Output the (x, y) coordinate of the center of the cell containing the given text.  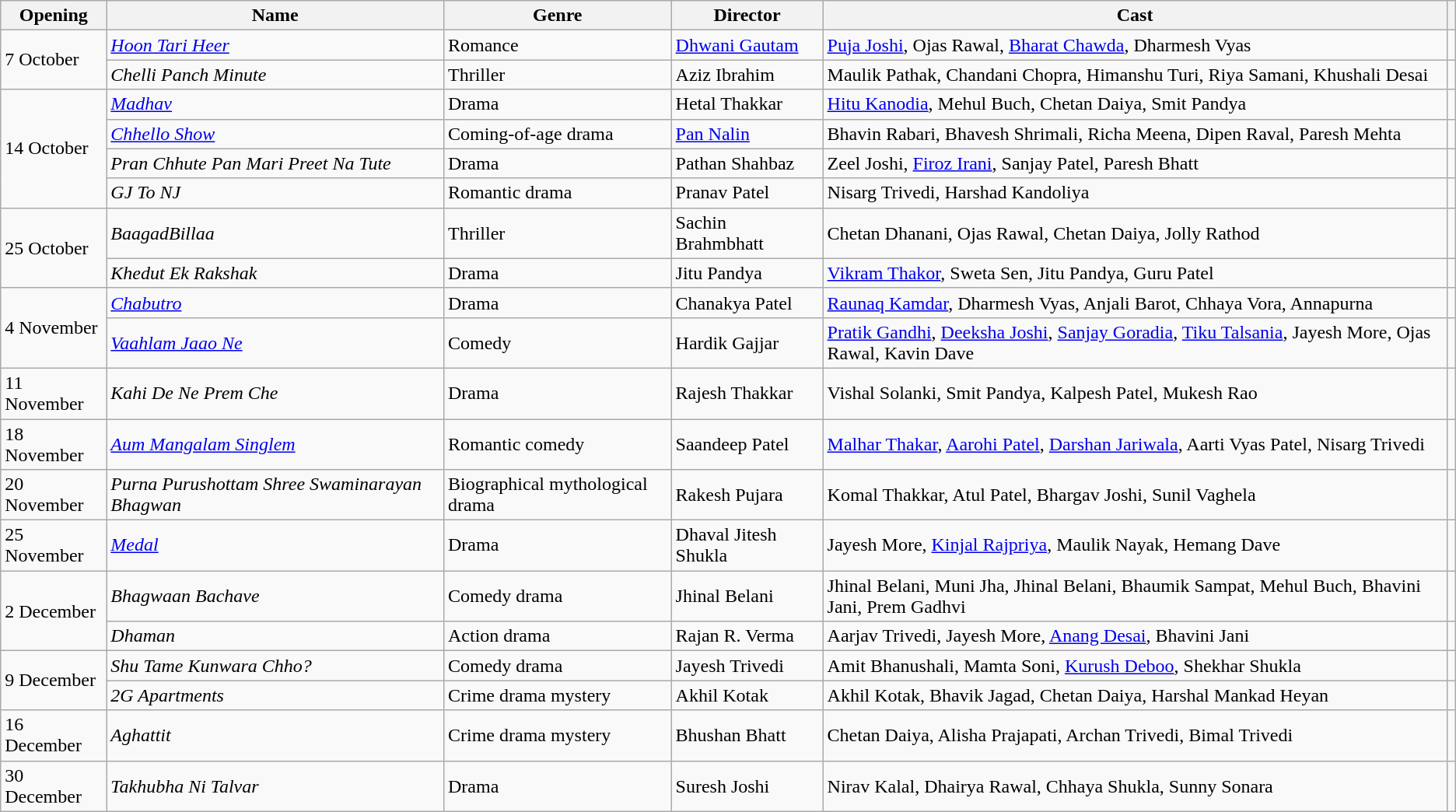
Romance (557, 45)
Name (275, 16)
Dhaval Jitesh Shukla (747, 546)
Bhavin Rabari, Bhavesh Shrimali, Richa Meena, Dipen Raval, Paresh Mehta (1135, 134)
Khedut Ek Rakshak (275, 273)
Comedy (557, 342)
Vikram Thakor, Sweta Sen, Jitu Pandya, Guru Patel (1135, 273)
Chabutro (275, 303)
Romantic drama (557, 193)
Pranav Patel (747, 193)
Saandeep Patel (747, 443)
Purna Purushottam Shree Swaminarayan Bhagwan (275, 495)
Jayesh Trivedi (747, 666)
Pathan Shahbaz (747, 163)
Chetan Daiya, Alisha Prajapati, Archan Trivedi, Bimal Trivedi (1135, 736)
Rajan R. Verma (747, 636)
Akhil Kotak (747, 695)
Dhaman (275, 636)
Takhubha Ni Talvar (275, 786)
Nirav Kalal, Dhairya Rawal, Chhaya Shukla, Sunny Sonara (1135, 786)
Cast (1135, 16)
Vishal Solanki, Smit Pandya, Kalpesh Patel, Mukesh Rao (1135, 394)
Sachin Brahmbhatt (747, 233)
Hitu Kanodia, Mehul Buch, Chetan Daiya, Smit Pandya (1135, 104)
Shu Tame Kunwara Chho? (275, 666)
16 December (54, 736)
7 October (54, 60)
Dhwani Gautam (747, 45)
4 November (54, 328)
Chelli Panch Minute (275, 75)
Aarjav Trivedi, Jayesh More, Anang Desai, Bhavini Jani (1135, 636)
Rakesh Pujara (747, 495)
BaagadBillaa (275, 233)
Aghattit (275, 736)
Pratik Gandhi, Deeksha Joshi, Sanjay Goradia, Tiku Talsania, Jayesh More, Ojas Rawal, Kavin Dave (1135, 342)
Puja Joshi, Ojas Rawal, Bharat Chawda, Dharmesh Vyas (1135, 45)
Suresh Joshi (747, 786)
Pran Chhute Pan Mari Preet Na Tute (275, 163)
Jayesh More, Kinjal Rajpriya, Maulik Nayak, Hemang Dave (1135, 546)
Director (747, 16)
Hetal Thakkar (747, 104)
Jhinal Belani, Muni Jha, Jhinal Belani, Bhaumik Sampat, Mehul Buch, Bhavini Jani, Prem Gadhvi (1135, 596)
18 November (54, 443)
Bhagwaan Bachave (275, 596)
Genre (557, 16)
Kahi De Ne Prem Che (275, 394)
30 December (54, 786)
Vaahlam Jaao Ne (275, 342)
Rajesh Thakkar (747, 394)
Raunaq Kamdar, Dharmesh Vyas, Anjali Barot, Chhaya Vora, Annapurna (1135, 303)
Romantic comedy (557, 443)
Medal (275, 546)
Hoon Tari Heer (275, 45)
Maulik Pathak, Chandani Chopra, Himanshu Turi, Riya Samani, Khushali Desai (1135, 75)
Bhushan Bhatt (747, 736)
Komal Thakkar, Atul Patel, Bhargav Joshi, Sunil Vaghela (1135, 495)
Chetan Dhanani, Ojas Rawal, Chetan Daiya, Jolly Rathod (1135, 233)
Jitu Pandya (747, 273)
9 December (54, 681)
Biographical mythological drama (557, 495)
Aziz Ibrahim (747, 75)
Action drama (557, 636)
Amit Bhanushali, Mamta Soni, Kurush Deboo, Shekhar Shukla (1135, 666)
Chhello Show (275, 134)
25 October (54, 247)
Jhinal Belani (747, 596)
Aum Mangalam Singlem (275, 443)
14 October (54, 149)
Opening (54, 16)
Chanakya Patel (747, 303)
Pan Nalin (747, 134)
Coming-of-age drama (557, 134)
25 November (54, 546)
2 December (54, 611)
Akhil Kotak, Bhavik Jagad, Chetan Daiya, Harshal Mankad Heyan (1135, 695)
Hardik Gajjar (747, 342)
2G Apartments (275, 695)
11 November (54, 394)
20 November (54, 495)
Malhar Thakar, Aarohi Patel, Darshan Jariwala, Aarti Vyas Patel, Nisarg Trivedi (1135, 443)
Nisarg Trivedi, Harshad Kandoliya (1135, 193)
Zeel Joshi, Firoz Irani, Sanjay Patel, Paresh Bhatt (1135, 163)
GJ To NJ (275, 193)
Madhav (275, 104)
